Pinpoint the cell where the given text exists, returning its [x, y] midpoint coordinate. 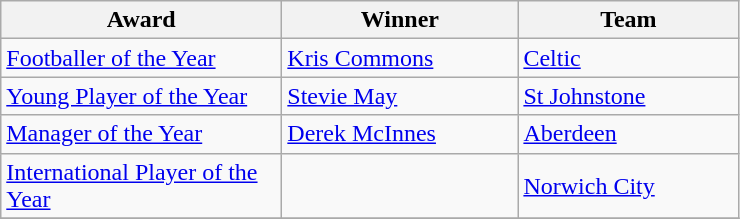
Aberdeen [628, 134]
Kris Commons [400, 58]
St Johnstone [628, 96]
Award [142, 20]
Norwich City [628, 186]
Manager of the Year [142, 134]
Team [628, 20]
International Player of the Year [142, 186]
Stevie May [400, 96]
Footballer of the Year [142, 58]
Winner [400, 20]
Derek McInnes [400, 134]
Celtic [628, 58]
Young Player of the Year [142, 96]
